From the cell containing the given text, extract its center point as [x, y] coordinate. 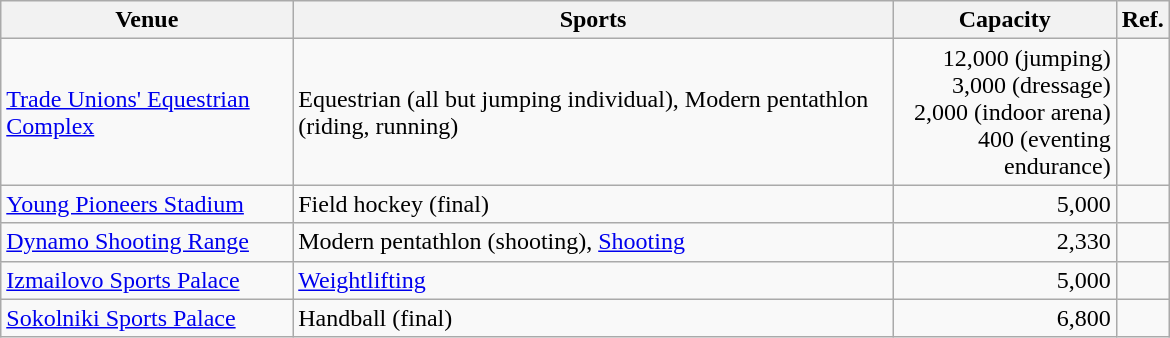
Equestrian (all but jumping individual), Modern pentathlon (riding, running) [594, 112]
Handball (final) [594, 318]
Modern pentathlon (shooting), Shooting [594, 242]
Sokolniki Sports Palace [147, 318]
Sports [594, 20]
12,000 (jumping)3,000 (dressage)2,000 (indoor arena)400 (eventing endurance) [1004, 112]
6,800 [1004, 318]
Capacity [1004, 20]
Ref. [1142, 20]
Venue [147, 20]
Trade Unions' Equestrian Complex [147, 112]
Young Pioneers Stadium [147, 204]
Field hockey (final) [594, 204]
Dynamo Shooting Range [147, 242]
2,330 [1004, 242]
Weightlifting [594, 280]
Izmailovo Sports Palace [147, 280]
